Identify which cell holds the provided text, then report its (x, y) central coordinate. 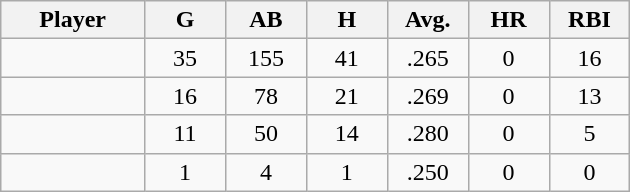
.265 (428, 58)
4 (266, 172)
21 (346, 96)
AB (266, 20)
Avg. (428, 20)
14 (346, 134)
Player (73, 20)
.250 (428, 172)
13 (590, 96)
H (346, 20)
G (186, 20)
35 (186, 58)
.280 (428, 134)
50 (266, 134)
11 (186, 134)
RBI (590, 20)
5 (590, 134)
155 (266, 58)
HR (508, 20)
78 (266, 96)
41 (346, 58)
.269 (428, 96)
